Extract the (x, y) coordinate from the center of the cell holding the provided text.  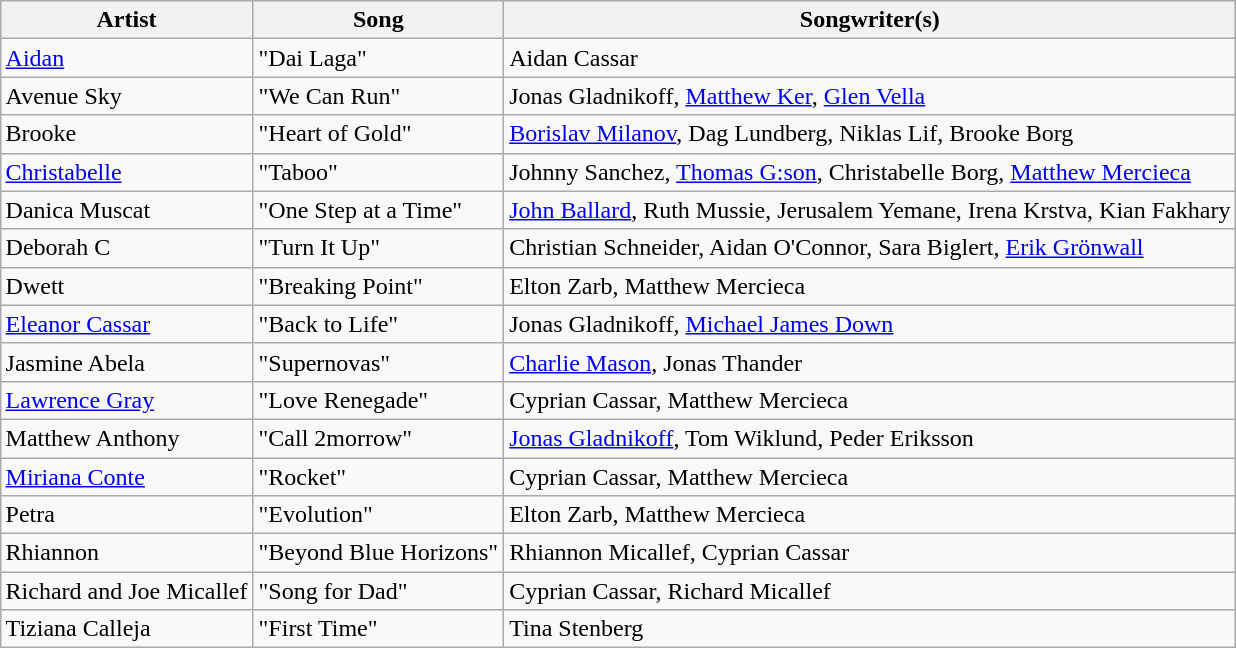
Charlie Mason, Jonas Thander (870, 362)
Christabelle (126, 172)
Rhiannon Micallef, Cyprian Cassar (870, 553)
Richard and Joe Micallef (126, 591)
Jonas Gladnikoff, Matthew Ker, Glen Vella (870, 96)
Jonas Gladnikoff, Tom Wiklund, Peder Eriksson (870, 438)
"Song for Dad" (378, 591)
"Call 2morrow" (378, 438)
Matthew Anthony (126, 438)
Eleanor Cassar (126, 324)
"Rocket" (378, 477)
Artist (126, 20)
Borislav Milanov, Dag Lundberg, Niklas Lif, Brooke Borg (870, 134)
Songwriter(s) (870, 20)
Cyprian Cassar, Richard Micallef (870, 591)
"Supernovas" (378, 362)
"One Step at a Time" (378, 210)
Jasmine Abela (126, 362)
"Turn It Up" (378, 248)
Aidan Cassar (870, 58)
"Taboo" (378, 172)
"Evolution" (378, 515)
Johnny Sanchez, Thomas G:son, Christabelle Borg, Matthew Mercieca (870, 172)
Jonas Gladnikoff, Michael James Down (870, 324)
"Beyond Blue Horizons" (378, 553)
"Dai Laga" (378, 58)
Christian Schneider, Aidan O'Connor, Sara Biglert, Erik Grönwall (870, 248)
Danica Muscat (126, 210)
Avenue Sky (126, 96)
Brooke (126, 134)
Miriana Conte (126, 477)
Tina Stenberg (870, 629)
Petra (126, 515)
"Love Renegade" (378, 400)
Dwett (126, 286)
Rhiannon (126, 553)
Deborah C (126, 248)
"Back to Life" (378, 324)
Aidan (126, 58)
Song (378, 20)
Lawrence Gray (126, 400)
"Breaking Point" (378, 286)
"We Can Run" (378, 96)
John Ballard, Ruth Mussie, Jerusalem Yemane, Irena Krstva, Kian Fakhary (870, 210)
Tiziana Calleja (126, 629)
"Heart of Gold" (378, 134)
"First Time" (378, 629)
